Identify which cell holds the provided text, then report its (x, y) central coordinate. 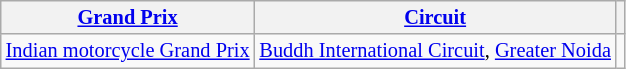
Buddh International Circuit, Greater Noida (434, 51)
Circuit (434, 17)
Indian motorcycle Grand Prix (128, 51)
Grand Prix (128, 17)
